Pinpoint the cell where the given text exists, returning its [X, Y] midpoint coordinate. 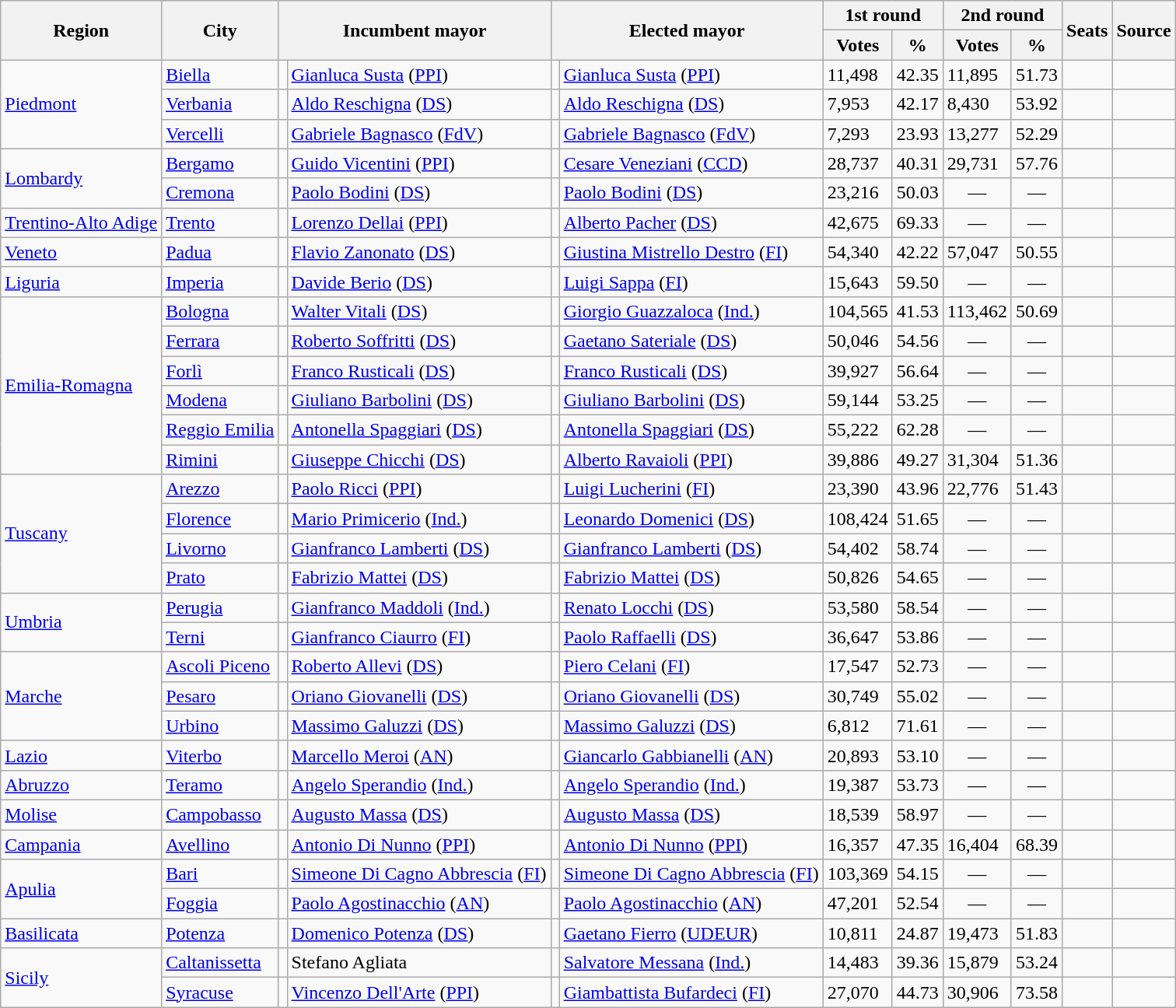
Modena [220, 401]
Mario Primicerio (Ind.) [418, 519]
18,539 [857, 814]
104,565 [857, 311]
52.29 [1036, 134]
Emilia-Romagna [81, 385]
49.27 [918, 460]
23,216 [857, 193]
54.56 [918, 341]
Reggio Emilia [220, 430]
53.25 [918, 401]
Verbania [220, 104]
47,201 [857, 904]
Marcello Meroi (AN) [418, 755]
53,580 [857, 607]
Rimini [220, 460]
51.43 [1036, 489]
Livorno [220, 548]
Roberto Allevi (DS) [418, 667]
Alberto Pacher (DS) [691, 222]
Bologna [220, 311]
Urbino [220, 726]
54.15 [918, 874]
Elected mayor [687, 30]
Piero Celani (FI) [691, 667]
Prato [220, 578]
51.73 [1036, 75]
Gianfranco Maddoli (Ind.) [418, 607]
53.92 [1036, 104]
Forlì [220, 371]
Roberto Soffritti (DS) [418, 341]
103,369 [857, 874]
11,895 [977, 75]
13,277 [977, 134]
69.33 [918, 222]
Gaetano Fierro (UDEUR) [691, 933]
Renato Locchi (DS) [691, 607]
Lorenzo Dellai (PPI) [418, 222]
Stefano Agliata [418, 963]
Ferrara [220, 341]
20,893 [857, 755]
Perugia [220, 607]
73.58 [1036, 992]
Incumbent mayor [415, 30]
62.28 [918, 430]
19,473 [977, 933]
Piedmont [81, 104]
Giuseppe Chicchi (DS) [418, 460]
58.97 [918, 814]
Guido Vicentini (PPI) [418, 163]
29,731 [977, 163]
52.73 [918, 667]
Teramo [220, 785]
Cremona [220, 193]
Florence [220, 519]
52.54 [918, 904]
Vincenzo Dell'Arte (PPI) [418, 992]
71.61 [918, 726]
Campobasso [220, 814]
51.36 [1036, 460]
Ascoli Piceno [220, 667]
44.73 [918, 992]
Giancarlo Gabbianelli (AN) [691, 755]
41.53 [918, 311]
Trento [220, 222]
30,749 [857, 696]
Bergamo [220, 163]
Apulia [81, 889]
Molise [81, 814]
Tuscany [81, 534]
50,046 [857, 341]
Sicily [81, 978]
57.76 [1036, 163]
28,737 [857, 163]
14,483 [857, 963]
Terni [220, 637]
42.22 [918, 252]
Giorgio Guazzaloca (Ind.) [691, 311]
58.74 [918, 548]
Salvatore Messana (Ind.) [691, 963]
22,776 [977, 489]
Giustina Mistrello Destro (FI) [691, 252]
51.65 [918, 519]
Giambattista Bufardeci (FI) [691, 992]
58.54 [918, 607]
Gaetano Sateriale (DS) [691, 341]
50,826 [857, 578]
Walter Vitali (DS) [418, 311]
8,430 [977, 104]
42,675 [857, 222]
Luigi Lucherini (FI) [691, 489]
59.50 [918, 282]
31,304 [977, 460]
Biella [220, 75]
53.24 [1036, 963]
53.10 [918, 755]
Cesare Veneziani (CCD) [691, 163]
108,424 [857, 519]
Lazio [81, 755]
24.87 [918, 933]
Paolo Ricci (PPI) [418, 489]
Potenza [220, 933]
51.83 [1036, 933]
Luigi Sappa (FI) [691, 282]
56.64 [918, 371]
54,340 [857, 252]
39.36 [918, 963]
50.55 [1036, 252]
Syracuse [220, 992]
7,953 [857, 104]
Imperia [220, 282]
36,647 [857, 637]
43.96 [918, 489]
Caltanissetta [220, 963]
Seats [1087, 30]
1st round [883, 16]
Foggia [220, 904]
53.86 [918, 637]
55.02 [918, 696]
Liguria [81, 282]
39,886 [857, 460]
Padua [220, 252]
Source [1143, 30]
15,879 [977, 963]
Lombardy [81, 178]
47.35 [918, 844]
Veneto [81, 252]
Vercelli [220, 134]
Domenico Potenza (DS) [418, 933]
Campania [81, 844]
Region [81, 30]
Umbria [81, 622]
68.39 [1036, 844]
27,070 [857, 992]
6,812 [857, 726]
59,144 [857, 401]
42.17 [918, 104]
Arezzo [220, 489]
113,462 [977, 311]
15,643 [857, 282]
30,906 [977, 992]
Marche [81, 696]
Paolo Raffaelli (DS) [691, 637]
53.73 [918, 785]
Leonardo Domenici (DS) [691, 519]
2nd round [1002, 16]
42.35 [918, 75]
Gianfranco Ciaurro (FI) [418, 637]
54,402 [857, 548]
Alberto Ravaioli (PPI) [691, 460]
40.31 [918, 163]
7,293 [857, 134]
50.69 [1036, 311]
57,047 [977, 252]
Bari [220, 874]
10,811 [857, 933]
Pesaro [220, 696]
Flavio Zanonato (DS) [418, 252]
Basilicata [81, 933]
19,387 [857, 785]
23,390 [857, 489]
39,927 [857, 371]
City [220, 30]
23.93 [918, 134]
50.03 [918, 193]
16,404 [977, 844]
55,222 [857, 430]
17,547 [857, 667]
Trentino-Alto Adige [81, 222]
11,498 [857, 75]
Abruzzo [81, 785]
16,357 [857, 844]
Viterbo [220, 755]
Avellino [220, 844]
Davide Berio (DS) [418, 282]
54.65 [918, 578]
